Pinpoint the cell where the given text exists, returning its [X, Y] midpoint coordinate. 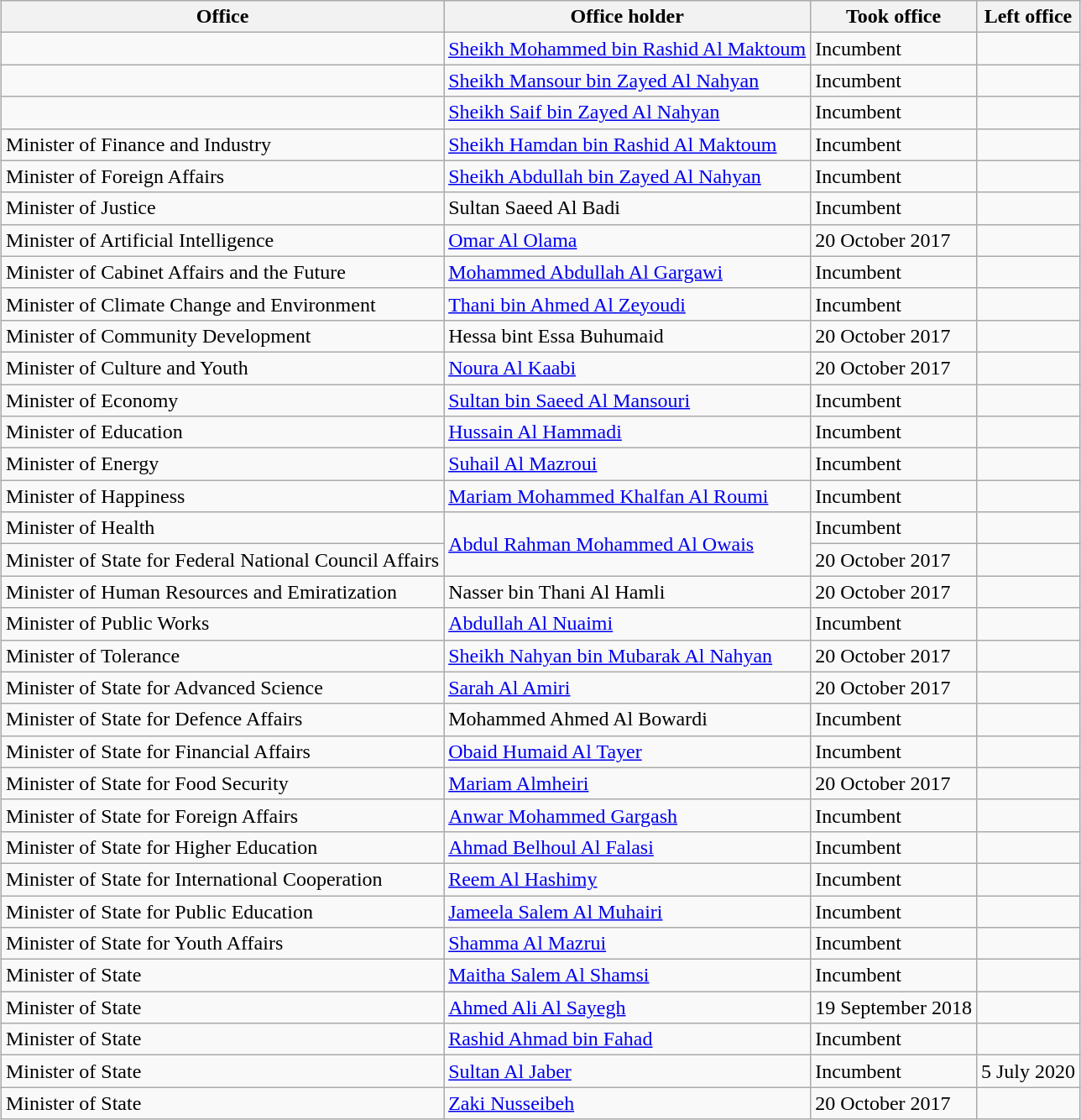
Minister of Health [222, 528]
Hessa bint Essa Buhumaid [628, 336]
Ahmed Ali Al Sayegh [628, 1007]
Sheikh Nahyan bin Mubarak Al Nahyan [628, 656]
Minister of Artificial Intelligence [222, 240]
Minister of State for Advanced Science [222, 688]
Minister of Finance and Industry [222, 144]
Office [222, 17]
Noura Al Kaabi [628, 368]
Abdullah Al Nuaimi [628, 624]
Ahmad Belhoul Al Falasi [628, 847]
Minister of Tolerance [222, 656]
Took office [894, 17]
Minister of State for Food Security [222, 783]
Minister of State for Defence Affairs [222, 720]
Minister of Foreign Affairs [222, 176]
Sultan bin Saeed Al Mansouri [628, 400]
Sheikh Saif bin Zayed Al Nahyan [628, 113]
Sheikh Abdullah bin Zayed Al Nahyan [628, 176]
Rashid Ahmad bin Fahad [628, 1039]
Anwar Mohammed Gargash [628, 815]
Minister of Justice [222, 208]
Minister of State for Public Education [222, 911]
Omar Al Olama [628, 240]
Minister of State for Financial Affairs [222, 751]
Jameela Salem Al Muhairi [628, 911]
5 July 2020 [1027, 1071]
Minister of State for Youth Affairs [222, 944]
Sultan Al Jaber [628, 1071]
Mohammed Abdullah Al Gargawi [628, 272]
Hussain Al Hammadi [628, 432]
Minister of Culture and Youth [222, 368]
Minister of State for International Cooperation [222, 879]
19 September 2018 [894, 1007]
Sheikh Mansour bin Zayed Al Nahyan [628, 81]
Minister of State for Foreign Affairs [222, 815]
Thani bin Ahmed Al Zeyoudi [628, 304]
Reem Al Hashimy [628, 879]
Left office [1027, 17]
Sheikh Hamdan bin Rashid Al Maktoum [628, 144]
Sultan Saeed Al Badi [628, 208]
Minister of Education [222, 432]
Maitha Salem Al Shamsi [628, 976]
Minister of Public Works [222, 624]
Nasser bin Thani Al Hamli [628, 592]
Mohammed Ahmed Al Bowardi [628, 720]
Shamma Al Mazrui [628, 944]
Abdul Rahman Mohammed Al Owais [628, 544]
Zaki Nusseibeh [628, 1103]
Mariam Almheiri [628, 783]
Minister of State for Higher Education [222, 847]
Minister of Energy [222, 464]
Sarah Al Amiri [628, 688]
Minister of Community Development [222, 336]
Office holder [628, 17]
Sheikh Mohammed bin Rashid Al Maktoum [628, 49]
Obaid Humaid Al Tayer [628, 751]
Minister of Cabinet Affairs and the Future [222, 272]
Minister of Human Resources and Emiratization [222, 592]
Minister of State for Federal National Council Affairs [222, 560]
Suhail Al Mazroui [628, 464]
Minister of Happiness [222, 496]
Minister of Climate Change and Environment [222, 304]
Mariam Mohammed Khalfan Al Roumi [628, 496]
Minister of Economy [222, 400]
